Detect which cell encompasses the target text, then output its [X, Y] center coordinate. 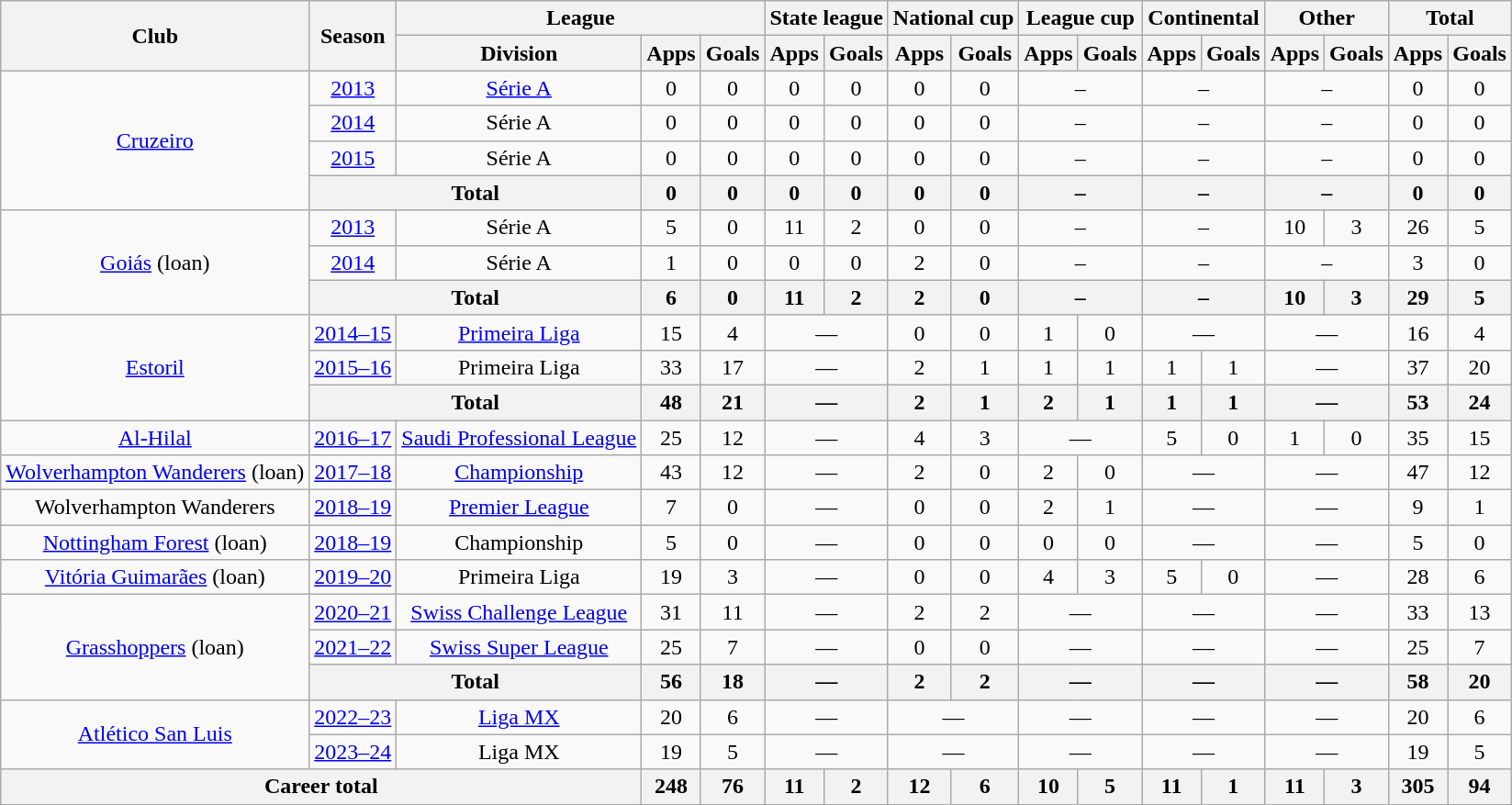
94 [1480, 787]
47 [1417, 473]
2019–20 [353, 577]
Continental [1204, 18]
43 [671, 473]
17 [733, 367]
Saudi Professional League [520, 438]
31 [671, 612]
2023–24 [353, 752]
Wolverhampton Wanderers [155, 508]
56 [671, 682]
State league [826, 18]
Cruzeiro [155, 140]
2022–23 [353, 717]
2020–21 [353, 612]
Estoril [155, 367]
2017–18 [353, 473]
League cup [1081, 18]
48 [671, 402]
Goiás (loan) [155, 263]
Vitória Guimarães (loan) [155, 577]
Other [1327, 18]
2014–15 [353, 332]
Swiss Super League [520, 647]
28 [1417, 577]
35 [1417, 438]
Atlético San Luis [155, 734]
9 [1417, 508]
13 [1480, 612]
2015–16 [353, 367]
305 [1417, 787]
2016–17 [353, 438]
Career total [321, 787]
37 [1417, 367]
18 [733, 682]
Wolverhampton Wanderers (loan) [155, 473]
58 [1417, 682]
Division [520, 53]
Swiss Challenge League [520, 612]
16 [1417, 332]
2015 [353, 158]
21 [733, 402]
Al-Hilal [155, 438]
76 [733, 787]
2021–22 [353, 647]
Nottingham Forest (loan) [155, 542]
Grasshoppers (loan) [155, 647]
Season [353, 36]
Premier League [520, 508]
National cup [953, 18]
24 [1480, 402]
29 [1417, 297]
26 [1417, 228]
Club [155, 36]
248 [671, 787]
53 [1417, 402]
League [580, 18]
